For the text-containing cell, return its midpoint in (X, Y) coordinate format. 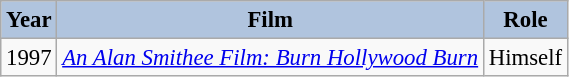
Film (270, 20)
An Alan Smithee Film: Burn Hollywood Burn (270, 58)
Himself (525, 58)
Role (525, 20)
1997 (29, 58)
Year (29, 20)
